Find where the given text appears and provide that cell's center as [X, Y] coordinate. 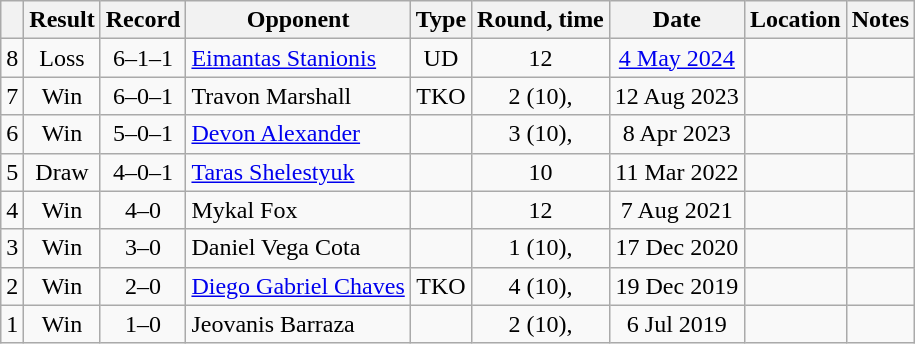
4 [12, 210]
5 [12, 172]
Devon Alexander [298, 134]
4–0 [143, 210]
Taras Shelestyuk [298, 172]
7 Aug 2021 [676, 210]
Round, time [541, 20]
4 May 2024 [676, 58]
Daniel Vega Cota [298, 248]
8 Apr 2023 [676, 134]
6–0–1 [143, 96]
1 [12, 324]
7 [12, 96]
Mykal Fox [298, 210]
Notes [880, 20]
Eimantas Stanionis [298, 58]
Diego Gabriel Chaves [298, 286]
6 [12, 134]
3–0 [143, 248]
Draw [62, 172]
4 (10), [541, 286]
12 Aug 2023 [676, 96]
2–0 [143, 286]
19 Dec 2019 [676, 286]
Opponent [298, 20]
UD [440, 58]
Record [143, 20]
Loss [62, 58]
6–1–1 [143, 58]
1–0 [143, 324]
Travon Marshall [298, 96]
3 [12, 248]
5–0–1 [143, 134]
4–0–1 [143, 172]
Type [440, 20]
3 (10), [541, 134]
Result [62, 20]
Date [676, 20]
2 [12, 286]
10 [541, 172]
Location [795, 20]
17 Dec 2020 [676, 248]
1 (10), [541, 248]
6 Jul 2019 [676, 324]
8 [12, 58]
11 Mar 2022 [676, 172]
Jeovanis Barraza [298, 324]
